Return the (X, Y) coordinate for the center point of the cell that contains the specified text.  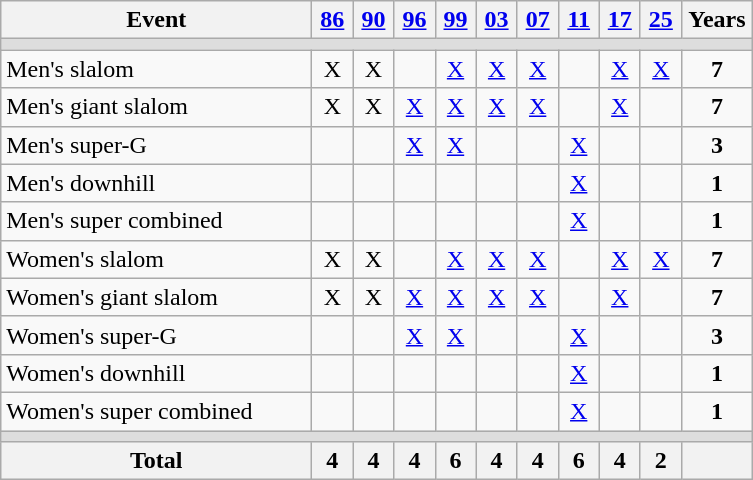
03 (496, 20)
Years (716, 20)
86 (332, 20)
90 (374, 20)
Women's giant slalom (156, 297)
Event (156, 20)
96 (414, 20)
Women's slalom (156, 259)
25 (660, 20)
11 (578, 20)
Women's super-G (156, 335)
Men's super combined (156, 221)
Men's downhill (156, 183)
Men's slalom (156, 69)
Women's downhill (156, 373)
99 (456, 20)
Total (156, 461)
2 (660, 461)
17 (620, 20)
Women's super combined (156, 411)
Men's super-G (156, 145)
07 (538, 20)
Men's giant slalom (156, 107)
